Search for the cell housing the specified text and yield its (X, Y) center coordinate. 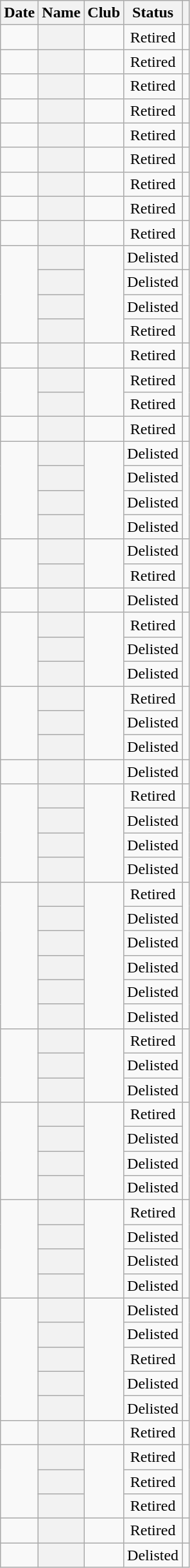
Name (62, 13)
Club (104, 13)
Date (19, 13)
Status (153, 13)
